Detect which cell encompasses the target text, then output its (x, y) center coordinate. 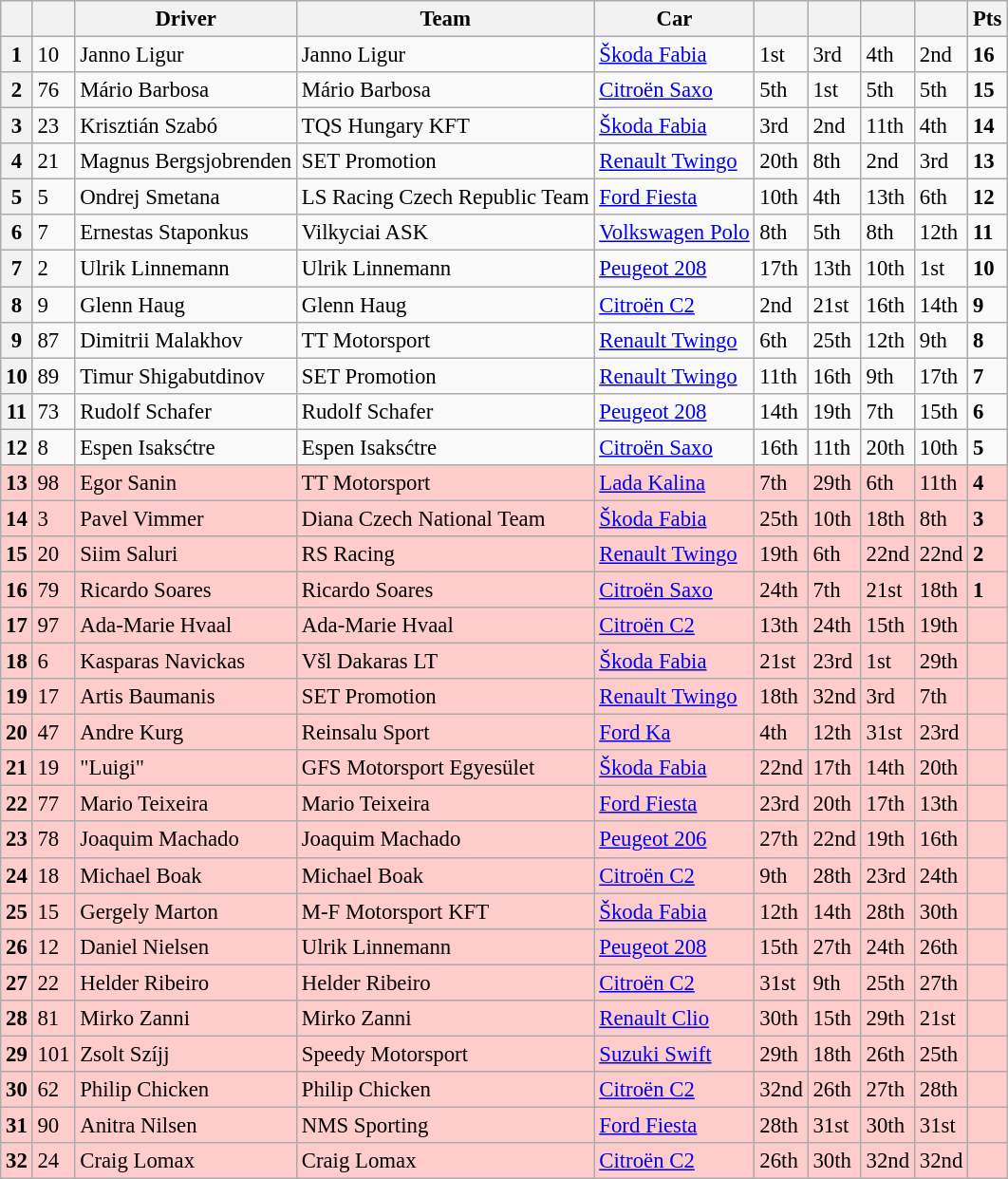
Egor Sanin (186, 483)
Driver (186, 19)
Pts (987, 19)
28 (17, 1019)
Reinsalu Sport (445, 733)
GFS Motorsport Egyesület (445, 768)
Team (445, 19)
Lada Kalina (674, 483)
89 (53, 376)
Artis Baumanis (186, 697)
Gergely Marton (186, 911)
Volkswagen Polo (674, 233)
32 (17, 1161)
Zsolt Szíjj (186, 1054)
101 (53, 1054)
LS Racing Czech Republic Team (445, 197)
78 (53, 840)
Timur Shigabutdinov (186, 376)
Krisztián Szabó (186, 126)
29 (17, 1054)
27 (17, 982)
30 (17, 1090)
97 (53, 626)
Pavel Vimmer (186, 518)
M-F Motorsport KFT (445, 911)
76 (53, 90)
Ondrej Smetana (186, 197)
TQS Hungary KFT (445, 126)
26 (17, 946)
Všl Dakaras LT (445, 662)
Peugeot 206 (674, 840)
Renault Clio (674, 1019)
NMS Sporting (445, 1125)
81 (53, 1019)
Diana Czech National Team (445, 518)
73 (53, 411)
Magnus Bergsjobrenden (186, 161)
Siim Saluri (186, 554)
RS Racing (445, 554)
77 (53, 804)
25 (17, 911)
Car (674, 19)
Speedy Motorsport (445, 1054)
Anitra Nilsen (186, 1125)
31 (17, 1125)
Vilkyciai ASK (445, 233)
87 (53, 340)
98 (53, 483)
Ford Ka (674, 733)
Daniel Nielsen (186, 946)
79 (53, 589)
Ernestas Staponkus (186, 233)
47 (53, 733)
90 (53, 1125)
Dimitrii Malakhov (186, 340)
62 (53, 1090)
Kasparas Navickas (186, 662)
Suzuki Swift (674, 1054)
"Luigi" (186, 768)
Andre Kurg (186, 733)
